Pinpoint the cell where the given text exists, returning its [X, Y] midpoint coordinate. 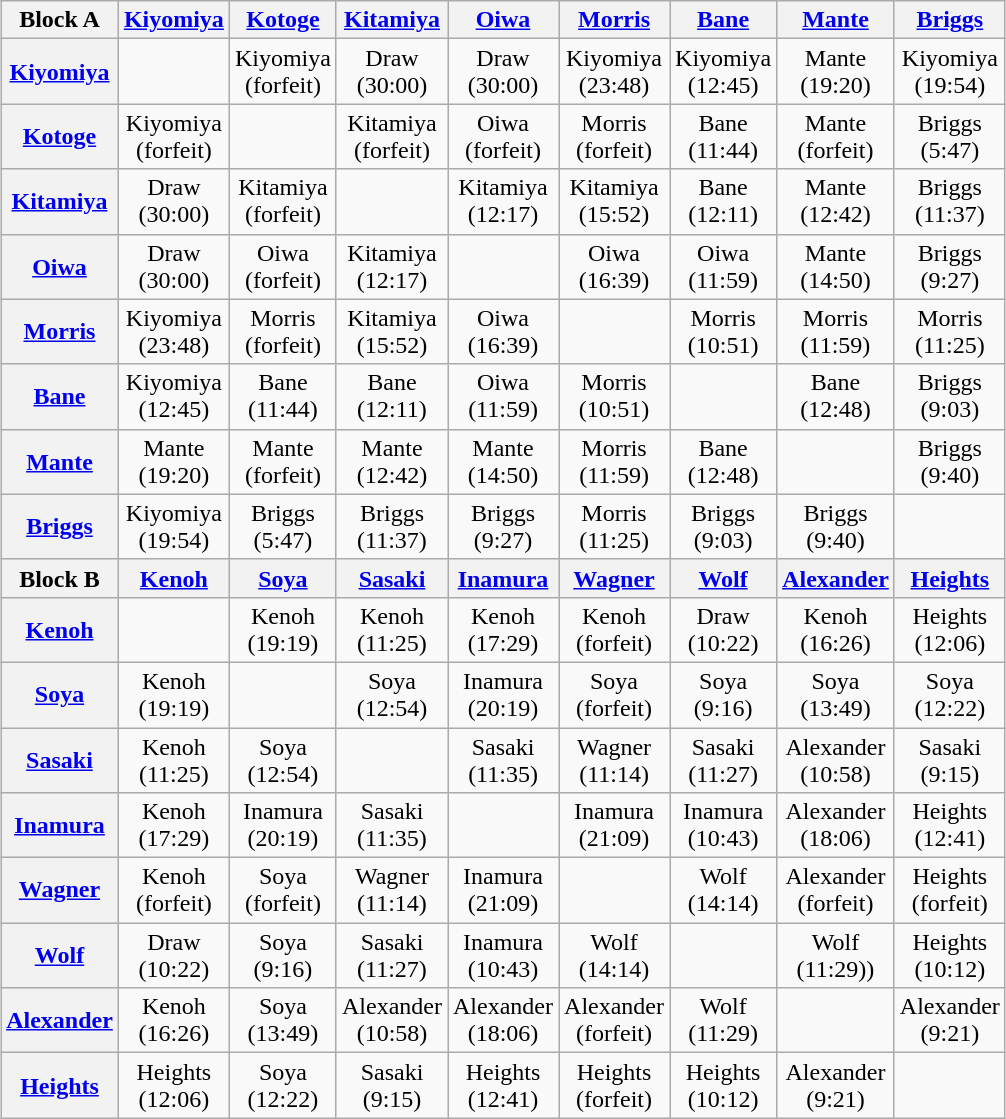
Block A [60, 20]
Wolf(11:29) [724, 1020]
Block B [60, 578]
Wolf(11:29)) [836, 956]
